Find where the given text appears and provide that cell's center as [x, y] coordinate. 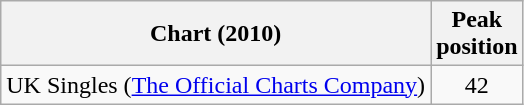
Chart (2010) [216, 34]
42 [477, 85]
Peakposition [477, 34]
UK Singles (The Official Charts Company) [216, 85]
